Determine the (x, y) coordinate at the center of the cell enclosing the given text.  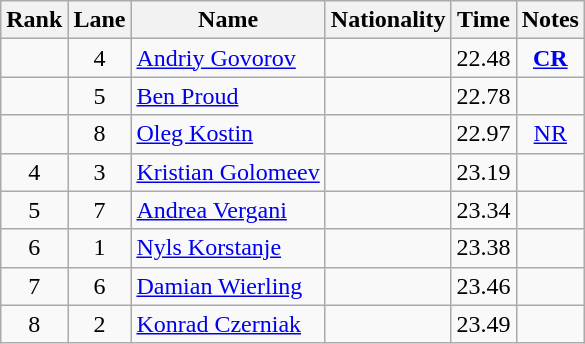
Name (228, 20)
22.97 (484, 134)
23.46 (484, 286)
Rank (34, 20)
22.78 (484, 96)
Notes (550, 20)
CR (550, 58)
Nationality (388, 20)
22.48 (484, 58)
NR (550, 134)
Nyls Korstanje (228, 248)
2 (100, 324)
Time (484, 20)
3 (100, 172)
Ben Proud (228, 96)
1 (100, 248)
Kristian Golomeev (228, 172)
Konrad Czerniak (228, 324)
Lane (100, 20)
23.38 (484, 248)
Damian Wierling (228, 286)
Andriy Govorov (228, 58)
23.34 (484, 210)
Oleg Kostin (228, 134)
23.49 (484, 324)
Andrea Vergani (228, 210)
23.19 (484, 172)
